Scan for the cell matching the given text and deliver its [x, y] coordinate at center. 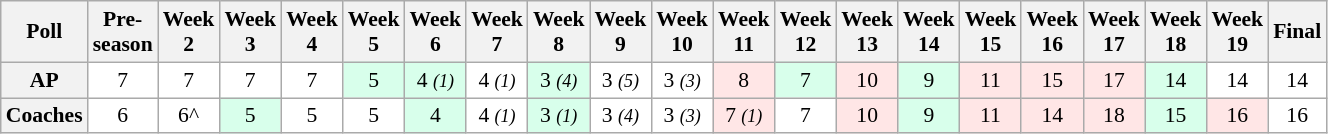
Week4 [312, 32]
Week15 [991, 32]
Week13 [867, 32]
Week5 [374, 32]
Pre-season [123, 32]
4 [435, 116]
6^ [189, 116]
3 (1) [559, 116]
Week12 [806, 32]
7 (1) [744, 116]
Week8 [559, 32]
Week16 [1052, 32]
3 (5) [621, 80]
Week18 [1176, 32]
18 [1114, 116]
Week9 [621, 32]
Week2 [189, 32]
6 [123, 116]
Final [1297, 32]
Week19 [1237, 32]
AP [44, 80]
Week6 [435, 32]
Week14 [929, 32]
Poll [44, 32]
Coaches [44, 116]
Week3 [250, 32]
17 [1114, 80]
Week11 [744, 32]
8 [744, 80]
Week7 [497, 32]
Week17 [1114, 32]
Week10 [682, 32]
